Scan for the cell matching the given text and deliver its [x, y] coordinate at center. 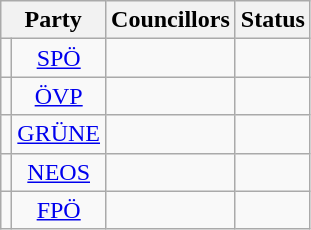
NEOS [59, 172]
GRÜNE [59, 134]
Status [272, 20]
FPÖ [59, 210]
Party [54, 20]
ÖVP [59, 96]
Councillors [171, 20]
SPÖ [59, 58]
